Locate the cell with the specified text and output its (x, y) center coordinate. 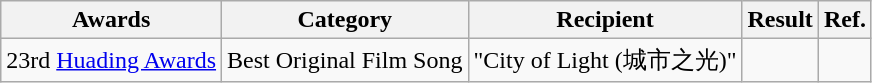
23rd Huading Awards (112, 60)
Result (780, 20)
Awards (112, 20)
Category (345, 20)
Ref. (844, 20)
Recipient (605, 20)
Best Original Film Song (345, 60)
"City of Light (城市之光)" (605, 60)
